Provide the (x, y) coordinate of the cell's center where the given text is located.  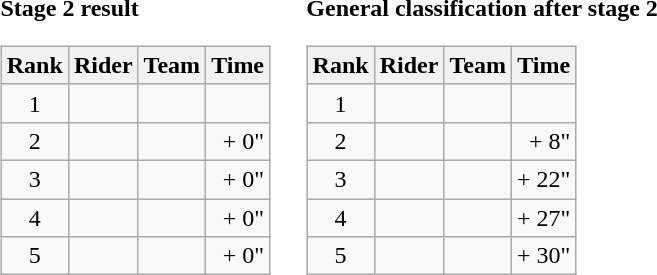
+ 27" (543, 217)
+ 30" (543, 256)
+ 8" (543, 141)
+ 22" (543, 179)
